From the cell containing the given text, extract its center point as [X, Y] coordinate. 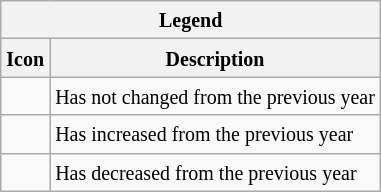
Has increased from the previous year [216, 134]
Legend [191, 20]
Description [216, 58]
Icon [26, 58]
Has decreased from the previous year [216, 172]
Has not changed from the previous year [216, 96]
